Output the (x, y) coordinate of the center of the cell containing the given text.  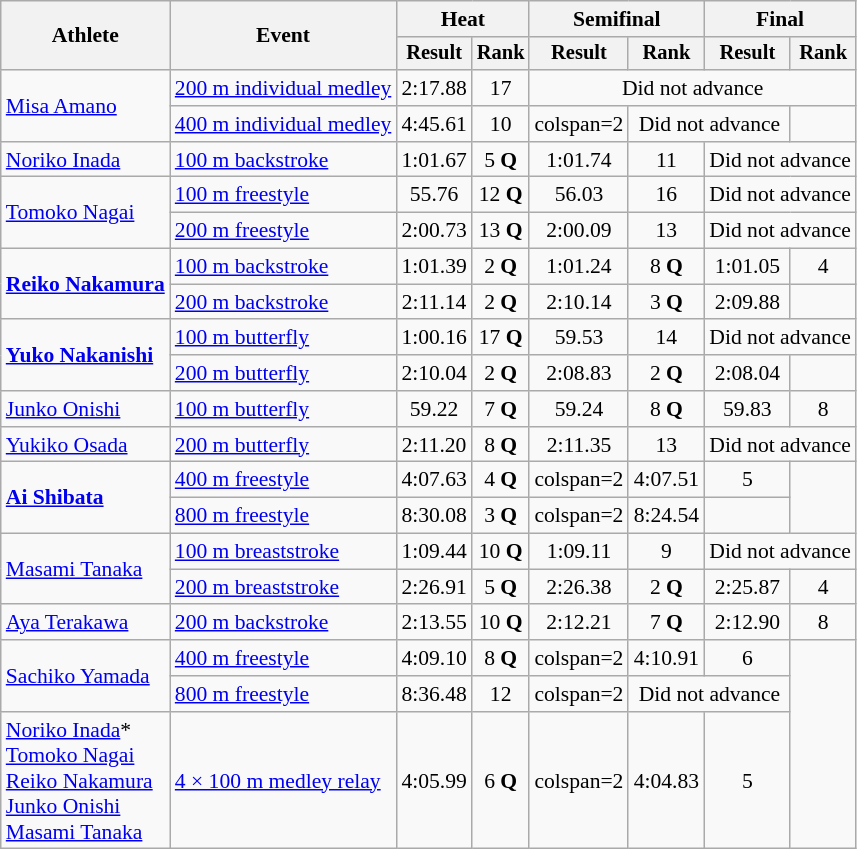
4:45.61 (434, 124)
2:10.04 (434, 373)
Semifinal (616, 19)
17 Q (501, 338)
12 Q (501, 195)
200 m freestyle (284, 231)
4:07.51 (666, 480)
1:00.16 (434, 338)
Tomoko Nagai (86, 212)
8:36.48 (434, 694)
400 m individual medley (284, 124)
Athlete (86, 36)
2:17.88 (434, 88)
12 (501, 694)
2:26.91 (434, 587)
2:10.14 (578, 302)
4:07.63 (434, 480)
9 (666, 552)
59.22 (434, 409)
Noriko Inada (86, 160)
8:24.54 (666, 516)
2:12.21 (578, 623)
59.53 (578, 338)
59.83 (747, 409)
14 (666, 338)
2:09.88 (747, 302)
2:08.83 (578, 373)
Yukiko Osada (86, 445)
Yuko Nakanishi (86, 356)
13 Q (501, 231)
1:01.67 (434, 160)
1:09.44 (434, 552)
4:10.91 (666, 658)
8:30.08 (434, 516)
59.24 (578, 409)
1:01.74 (578, 160)
200 m individual medley (284, 88)
Ai Shibata (86, 498)
5 (747, 480)
11 (666, 160)
55.76 (434, 195)
Reiko Nakamura (86, 284)
100 m freestyle (284, 195)
Final (780, 19)
200 m breaststroke (284, 587)
Aya Terakawa (86, 623)
Masami Tanaka (86, 570)
2:26.38 (578, 587)
2:00.09 (578, 231)
1:09.11 (578, 552)
6 (747, 658)
2:13.55 (434, 623)
2:11.20 (434, 445)
2:08.04 (747, 373)
Misa Amano (86, 106)
1:01.05 (747, 267)
56.03 (578, 195)
4:09.10 (434, 658)
2:12.90 (747, 623)
Junko Onishi (86, 409)
4 Q (501, 480)
2:11.35 (578, 445)
17 (501, 88)
Sachiko Yamada (86, 676)
Event (284, 36)
1:01.24 (578, 267)
2:00.73 (434, 231)
2:25.87 (747, 587)
2:11.14 (434, 302)
Heat (462, 19)
10 (501, 124)
1:01.39 (434, 267)
100 m breaststroke (284, 552)
16 (666, 195)
